Return (x, y) of the center of cell containing provided text 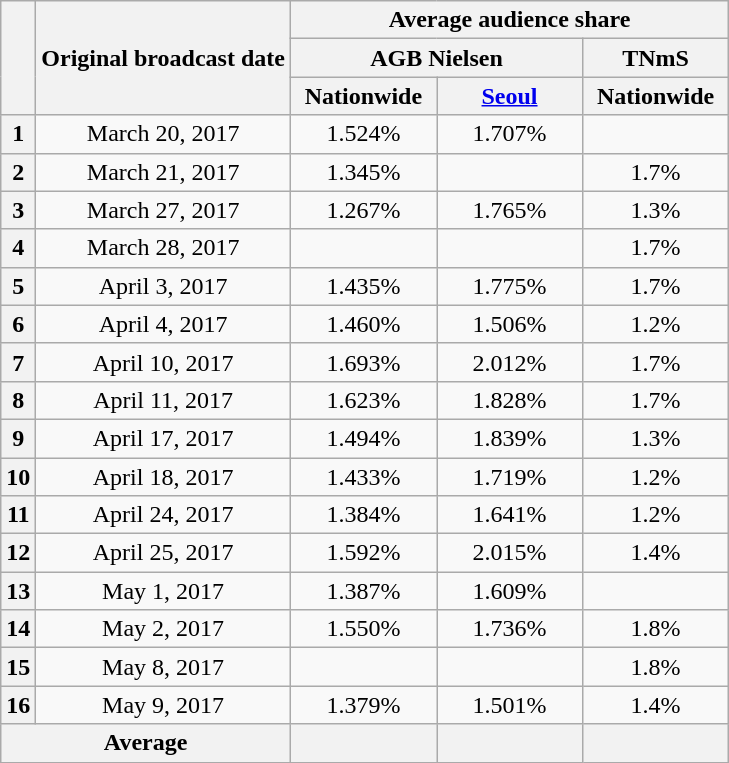
11 (18, 515)
6 (18, 324)
Average audience share (509, 20)
May 2, 2017 (164, 629)
March 20, 2017 (164, 134)
1.387% (363, 591)
4 (18, 248)
1.765% (509, 210)
1.379% (363, 705)
1.433% (363, 477)
1.736% (509, 629)
2.015% (509, 553)
1.550% (363, 629)
9 (18, 438)
7 (18, 362)
March 28, 2017 (164, 248)
1.623% (363, 400)
13 (18, 591)
10 (18, 477)
1.384% (363, 515)
1.494% (363, 438)
Original broadcast date (164, 58)
April 18, 2017 (164, 477)
15 (18, 667)
5 (18, 286)
14 (18, 629)
1.524% (363, 134)
1.693% (363, 362)
April 4, 2017 (164, 324)
3 (18, 210)
1.592% (363, 553)
Average (146, 743)
1.828% (509, 400)
1.501% (509, 705)
March 21, 2017 (164, 172)
1.641% (509, 515)
AGB Nielsen (436, 58)
1.460% (363, 324)
1 (18, 134)
8 (18, 400)
April 17, 2017 (164, 438)
1.719% (509, 477)
April 25, 2017 (164, 553)
1.609% (509, 591)
16 (18, 705)
May 9, 2017 (164, 705)
TNmS (656, 58)
12 (18, 553)
1.435% (363, 286)
1.506% (509, 324)
April 3, 2017 (164, 286)
May 8, 2017 (164, 667)
May 1, 2017 (164, 591)
1.345% (363, 172)
2.012% (509, 362)
1.707% (509, 134)
2 (18, 172)
March 27, 2017 (164, 210)
1.775% (509, 286)
Seoul (509, 96)
1.267% (363, 210)
1.839% (509, 438)
April 24, 2017 (164, 515)
April 10, 2017 (164, 362)
April 11, 2017 (164, 400)
